Return the (x, y) coordinate for the center point of the cell that contains the specified text.  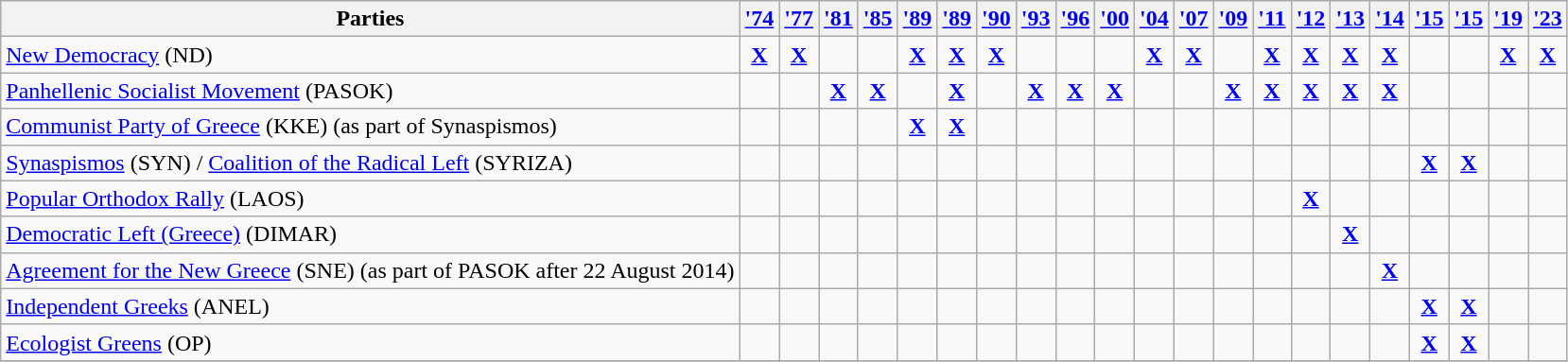
'81 (839, 19)
'13 (1350, 19)
Synaspismos (SYN) / Coalition of the Radical Left (SYRIZA) (371, 163)
Independent Greeks (ANEL) (371, 306)
'09 (1233, 19)
'19 (1508, 19)
'23 (1548, 19)
'04 (1154, 19)
Communist Party of Greece (KKE) (as part of Synaspismos) (371, 127)
'07 (1193, 19)
Ecologist Greens (OP) (371, 342)
'90 (997, 19)
'00 (1115, 19)
'14 (1390, 19)
'85 (878, 19)
Agreement for the New Greece (SNE) (as part of PASOK after 22 August 2014) (371, 270)
'11 (1272, 19)
Democratic Left (Greece) (DIMAR) (371, 234)
'74 (759, 19)
'96 (1075, 19)
'77 (799, 19)
'93 (1036, 19)
Popular Orthodox Rally (LAOS) (371, 198)
New Democracy (ND) (371, 55)
'12 (1311, 19)
Panhellenic Socialist Movement (PASOK) (371, 91)
Parties (371, 19)
